Pinpoint the cell where the given text exists, returning its (X, Y) midpoint coordinate. 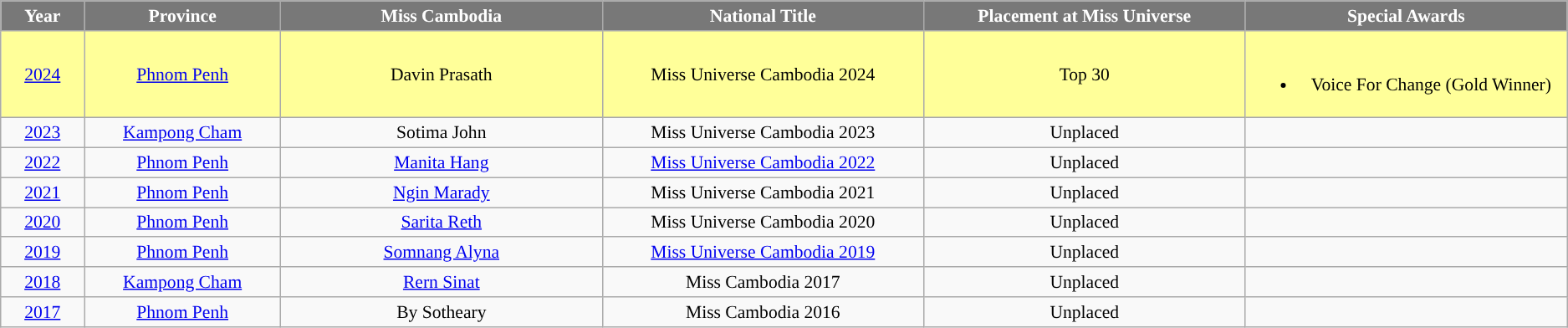
Miss Universe Cambodia 2021 (763, 192)
2017 (43, 312)
Rern Sinat (442, 282)
Ngin Marady (442, 192)
Somnang Alyna (442, 253)
2023 (43, 133)
Sarita Reth (442, 223)
Davin Prasath (442, 74)
2020 (43, 223)
Manita Hang (442, 163)
2019 (43, 253)
Miss Universe Cambodia 2024 (763, 74)
Miss Universe Cambodia 2020 (763, 223)
Top 30 (1085, 74)
2024 (43, 74)
Miss Cambodia 2016 (763, 312)
Sotima John (442, 133)
Year (43, 16)
Miss Universe Cambodia 2023 (763, 133)
Miss Universe Cambodia 2022 (763, 163)
Placement at Miss Universe (1085, 16)
2021 (43, 192)
National Title (763, 16)
Special Awards (1407, 16)
Miss Universe Cambodia 2019 (763, 253)
By Sotheary (442, 312)
2018 (43, 282)
Province (182, 16)
Miss Cambodia (442, 16)
Miss Cambodia 2017 (763, 282)
2022 (43, 163)
Voice For Change (Gold Winner) (1407, 74)
